Search for the cell housing the specified text and yield its (x, y) center coordinate. 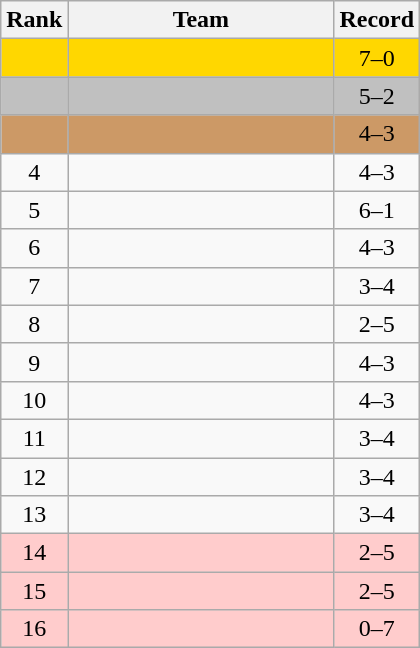
15 (34, 591)
Record (377, 20)
11 (34, 438)
4 (34, 172)
5 (34, 210)
16 (34, 629)
7–0 (377, 58)
9 (34, 362)
12 (34, 477)
6–1 (377, 210)
0–7 (377, 629)
10 (34, 400)
Team (201, 20)
6 (34, 248)
14 (34, 553)
8 (34, 324)
13 (34, 515)
5–2 (377, 96)
Rank (34, 20)
7 (34, 286)
